Output the [x, y] coordinate of the center of the cell containing the given text.  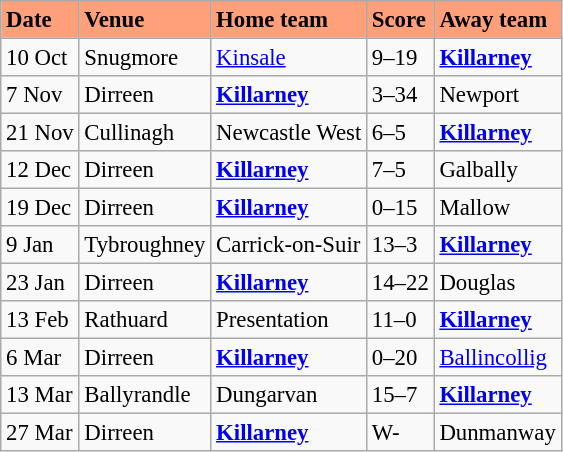
15–7 [401, 395]
11–0 [401, 320]
Douglas [498, 282]
Newport [498, 94]
Cullinagh [145, 132]
Galbally [498, 170]
Tybroughney [145, 245]
9 Jan [40, 245]
Score [401, 19]
Presentation [289, 320]
7–5 [401, 170]
W- [401, 433]
10 Oct [40, 57]
Home team [289, 19]
6–5 [401, 132]
3–34 [401, 94]
21 Nov [40, 132]
Carrick-on-Suir [289, 245]
6 Mar [40, 357]
13–3 [401, 245]
Newcastle West [289, 132]
Dunmanway [498, 433]
Rathuard [145, 320]
Snugmore [145, 57]
Ballincollig [498, 357]
0–15 [401, 207]
Kinsale [289, 57]
0–20 [401, 357]
Ballyrandle [145, 395]
12 Dec [40, 170]
19 Dec [40, 207]
13 Feb [40, 320]
Mallow [498, 207]
13 Mar [40, 395]
27 Mar [40, 433]
7 Nov [40, 94]
Away team [498, 19]
23 Jan [40, 282]
Dungarvan [289, 395]
Date [40, 19]
14–22 [401, 282]
9–19 [401, 57]
Venue [145, 19]
